Provide the (x, y) coordinate of the cell's center where the given text is located.  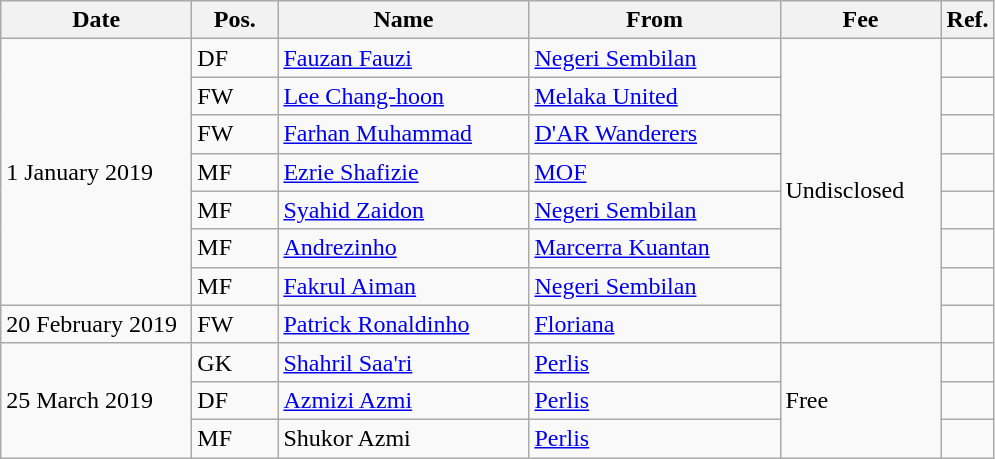
Undisclosed (860, 191)
Syahid Zaidon (404, 210)
Andrezinho (404, 248)
25 March 2019 (96, 400)
Floriana (654, 324)
Fauzan Fauzi (404, 58)
Melaka United (654, 96)
GK (235, 362)
20 February 2019 (96, 324)
Patrick Ronaldinho (404, 324)
Shukor Azmi (404, 438)
Ref. (968, 20)
Fakrul Aiman (404, 286)
D'AR Wanderers (654, 134)
Farhan Muhammad (404, 134)
Azmizi Azmi (404, 400)
Shahril Saa'ri (404, 362)
Free (860, 400)
Ezrie Shafizie (404, 172)
Date (96, 20)
Fee (860, 20)
Pos. (235, 20)
Name (404, 20)
MOF (654, 172)
1 January 2019 (96, 172)
Marcerra Kuantan (654, 248)
Lee Chang-hoon (404, 96)
From (654, 20)
